Extract the [x, y] coordinate from the center of the cell holding the provided text.  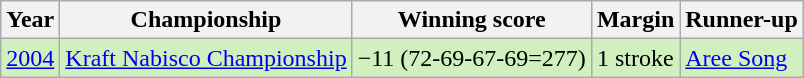
Kraft Nabisco Championship [206, 58]
Winning score [472, 20]
2004 [30, 58]
Year [30, 20]
1 stroke [635, 58]
−11 (72-69-67-69=277) [472, 58]
Margin [635, 20]
Runner-up [742, 20]
Championship [206, 20]
Aree Song [742, 58]
